Find where the given text appears and provide that cell's center as [X, Y] coordinate. 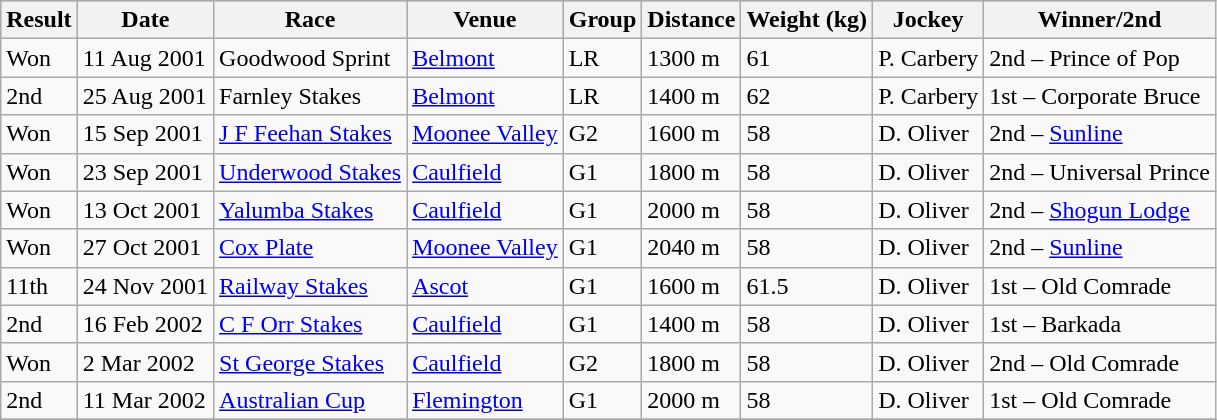
Farnley Stakes [310, 96]
C F Orr Stakes [310, 324]
Railway Stakes [310, 286]
Ascot [486, 286]
1st – Barkada [1100, 324]
11th [39, 286]
1300 m [692, 58]
61.5 [807, 286]
Jockey [928, 20]
16 Feb 2002 [145, 324]
61 [807, 58]
Result [39, 20]
27 Oct 2001 [145, 248]
24 Nov 2001 [145, 286]
Group [602, 20]
Australian Cup [310, 400]
11 Aug 2001 [145, 58]
2 Mar 2002 [145, 362]
J F Feehan Stakes [310, 134]
Goodwood Sprint [310, 58]
23 Sep 2001 [145, 172]
15 Sep 2001 [145, 134]
Underwood Stakes [310, 172]
13 Oct 2001 [145, 210]
Cox Plate [310, 248]
2nd – Prince of Pop [1100, 58]
2nd – Universal Prince [1100, 172]
Yalumba Stakes [310, 210]
Date [145, 20]
St George Stakes [310, 362]
Venue [486, 20]
2nd – Shogun Lodge [1100, 210]
Race [310, 20]
2nd – Old Comrade [1100, 362]
11 Mar 2002 [145, 400]
Flemington [486, 400]
1st – Corporate Bruce [1100, 96]
2040 m [692, 248]
Weight (kg) [807, 20]
Winner/2nd [1100, 20]
62 [807, 96]
25 Aug 2001 [145, 96]
Distance [692, 20]
